Detect which cell encompasses the target text, then output its (X, Y) center coordinate. 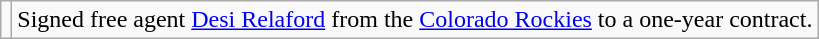
Signed free agent Desi Relaford from the Colorado Rockies to a one-year contract. (415, 20)
